Detect which cell encompasses the target text, then output its [x, y] center coordinate. 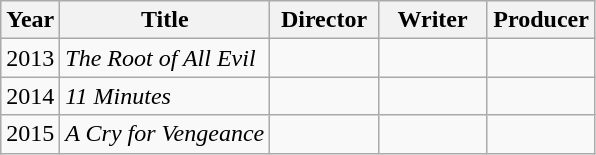
2014 [30, 96]
The Root of All Evil [165, 58]
2015 [30, 134]
Writer [432, 20]
Year [30, 20]
Director [324, 20]
Title [165, 20]
Producer [542, 20]
11 Minutes [165, 96]
2013 [30, 58]
A Cry for Vengeance [165, 134]
